Extract the (X, Y) coordinate from the center of the cell holding the provided text.  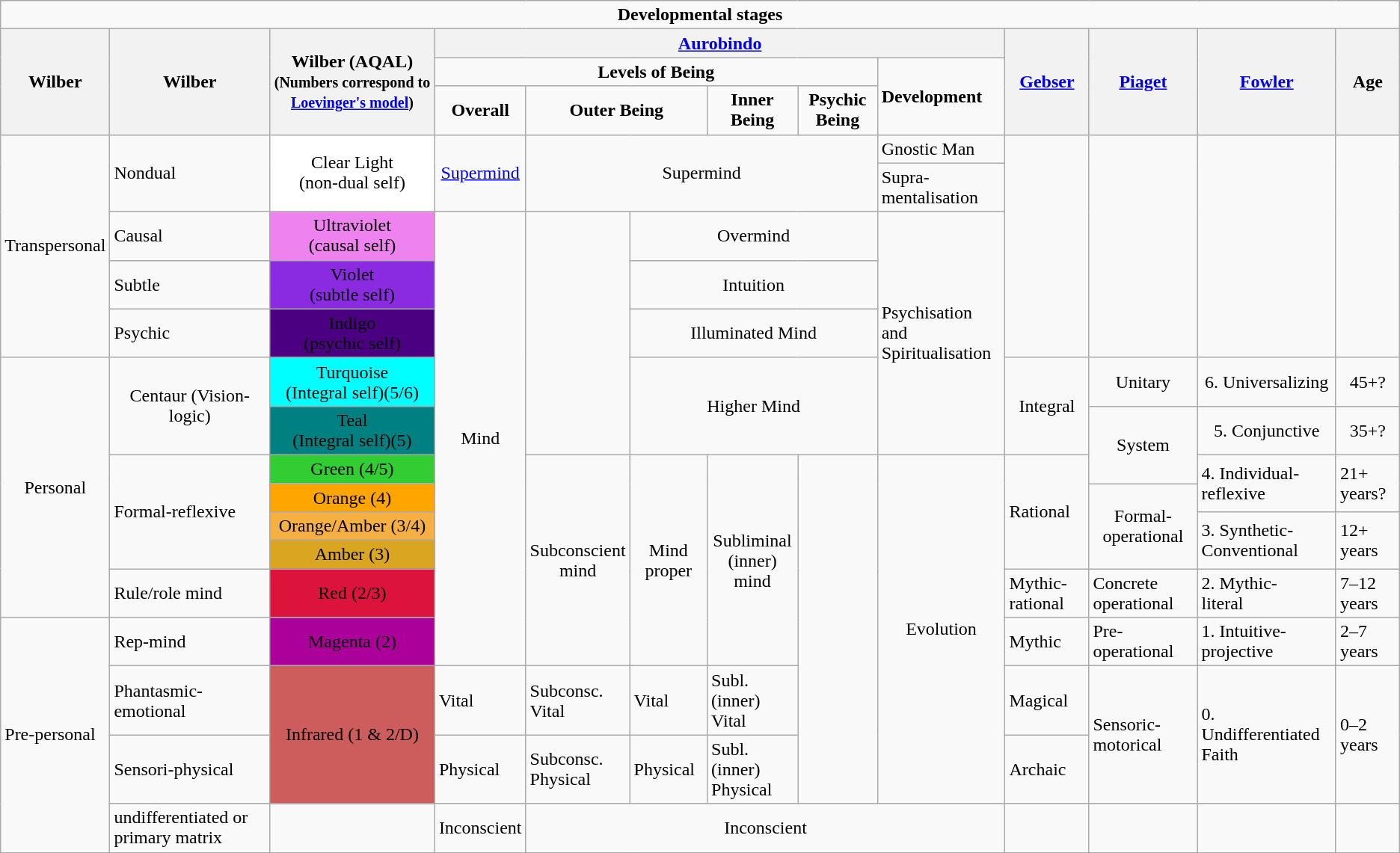
45+? (1367, 381)
2–7 years (1367, 641)
21+ years? (1367, 483)
3. Synthetic-Conventional (1267, 541)
Levels of Being (656, 72)
Mind proper (669, 560)
Infrared (1 & 2/D) (353, 735)
Violet(subtle self) (353, 284)
PsychisationandSpiritualisation (941, 333)
Rational (1047, 511)
Nondual (190, 173)
0–2 years (1367, 735)
Personal (55, 487)
Subconscientmind (577, 560)
12+ years (1367, 541)
Sensori-physical (190, 769)
Higher Mind (754, 406)
Mind (480, 439)
1. Intuitive-projective (1267, 641)
Gebser (1047, 82)
Sensoric-motorical (1143, 735)
Aurobindo (719, 43)
Fowler (1267, 82)
Wilber (AQAL)(Numbers correspond to Loevinger's model) (353, 82)
Rule/role mind (190, 594)
Concrete operational (1143, 594)
Overmind (754, 236)
Developmental stages (700, 15)
Rep-mind (190, 641)
Subliminal(inner)mind (752, 560)
Outer Being (616, 111)
Magenta (2) (353, 641)
Psychic Being (838, 111)
Subl.(inner)Vital (752, 700)
Age (1367, 82)
0. UndifferentiatedFaith (1267, 735)
Piaget (1143, 82)
Illuminated Mind (754, 333)
Subconsc.Vital (577, 700)
6. Universalizing (1267, 381)
7–12 years (1367, 594)
Ultraviolet(causal self) (353, 236)
Overall (480, 111)
Magical (1047, 700)
Formal-reflexive (190, 511)
Causal (190, 236)
Orange/Amber (3/4) (353, 526)
Amber (3) (353, 555)
Supra-mentalisation (941, 187)
Intuition (754, 284)
Subconsc.Physical (577, 769)
Teal(Integral self)(5) (353, 431)
Indigo(psychic self) (353, 333)
Transpersonal (55, 246)
undifferentiated or primary matrix (190, 828)
Development (941, 96)
Centaur (Vision-logic) (190, 406)
Pre-personal (55, 735)
Clear Light(non-dual self) (353, 173)
Archaic (1047, 769)
Integral (1047, 406)
Subtle (190, 284)
System (1143, 444)
35+? (1367, 431)
4. Individual-reflexive (1267, 483)
2. Mythic-literal (1267, 594)
Pre-operational (1143, 641)
Inner Being (752, 111)
Mythic-rational (1047, 594)
Evolution (941, 629)
Psychic (190, 333)
5. Conjunctive (1267, 431)
Green (4/5) (353, 469)
Mythic (1047, 641)
Subl. (inner)Physical (752, 769)
Formal-operational (1143, 526)
Gnostic Man (941, 149)
Orange (4) (353, 497)
Unitary (1143, 381)
Red (2/3) (353, 594)
Phantasmic-emotional (190, 700)
Turquoise(Integral self)(5/6) (353, 381)
